Detect which cell encompasses the target text, then output its (x, y) center coordinate. 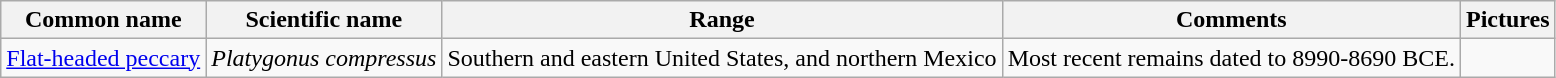
Range (722, 20)
Flat-headed peccary (104, 58)
Pictures (1508, 20)
Southern and eastern United States, and northern Mexico (722, 58)
Platygonus compressus (324, 58)
Common name (104, 20)
Scientific name (324, 20)
Comments (1231, 20)
Most recent remains dated to 8990-8690 BCE. (1231, 58)
